Output the [X, Y] coordinate of the center of the cell containing the given text.  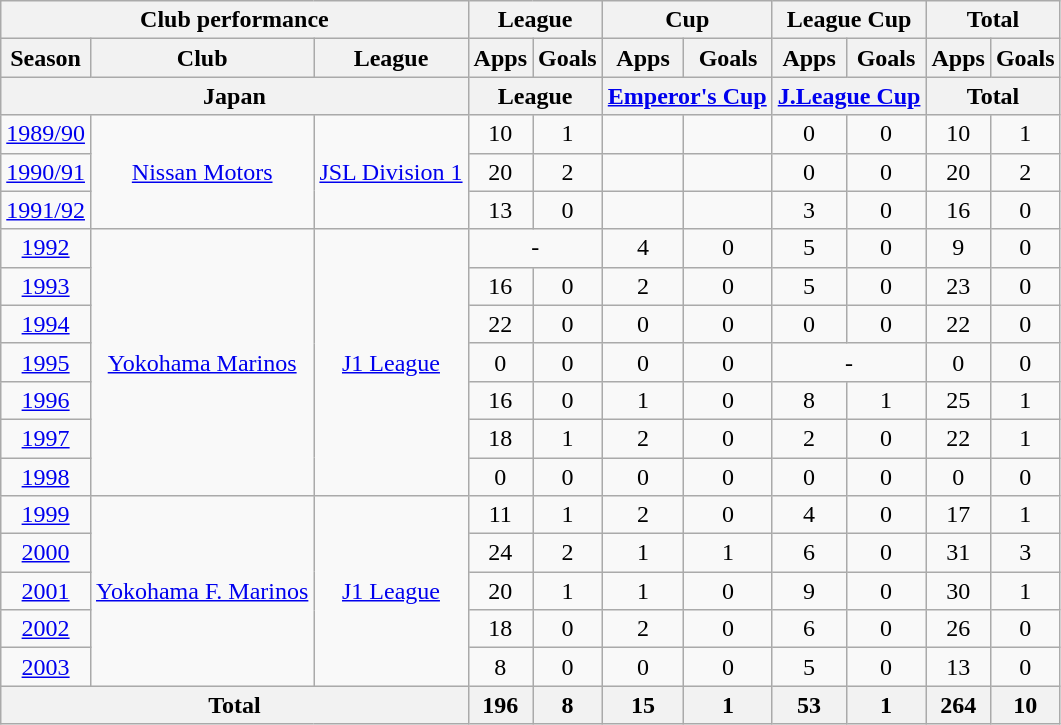
1992 [46, 248]
Emperor's Cup [687, 96]
Japan [234, 96]
1998 [46, 477]
J.League Cup [849, 96]
1993 [46, 286]
2002 [46, 629]
1989/90 [46, 134]
24 [500, 553]
Yokohama Marinos [202, 362]
JSL Division 1 [391, 172]
30 [958, 591]
26 [958, 629]
53 [809, 705]
1995 [46, 362]
1996 [46, 400]
264 [958, 705]
1990/91 [46, 172]
2001 [46, 591]
Club performance [234, 20]
11 [500, 515]
31 [958, 553]
League Cup [849, 20]
1999 [46, 515]
2000 [46, 553]
Nissan Motors [202, 172]
15 [643, 705]
23 [958, 286]
2003 [46, 667]
17 [958, 515]
Season [46, 58]
1994 [46, 324]
25 [958, 400]
196 [500, 705]
Cup [687, 20]
Yokohama F. Marinos [202, 591]
1991/92 [46, 210]
1997 [46, 438]
Club [202, 58]
